Scan for the cell matching the given text and deliver its [X, Y] coordinate at center. 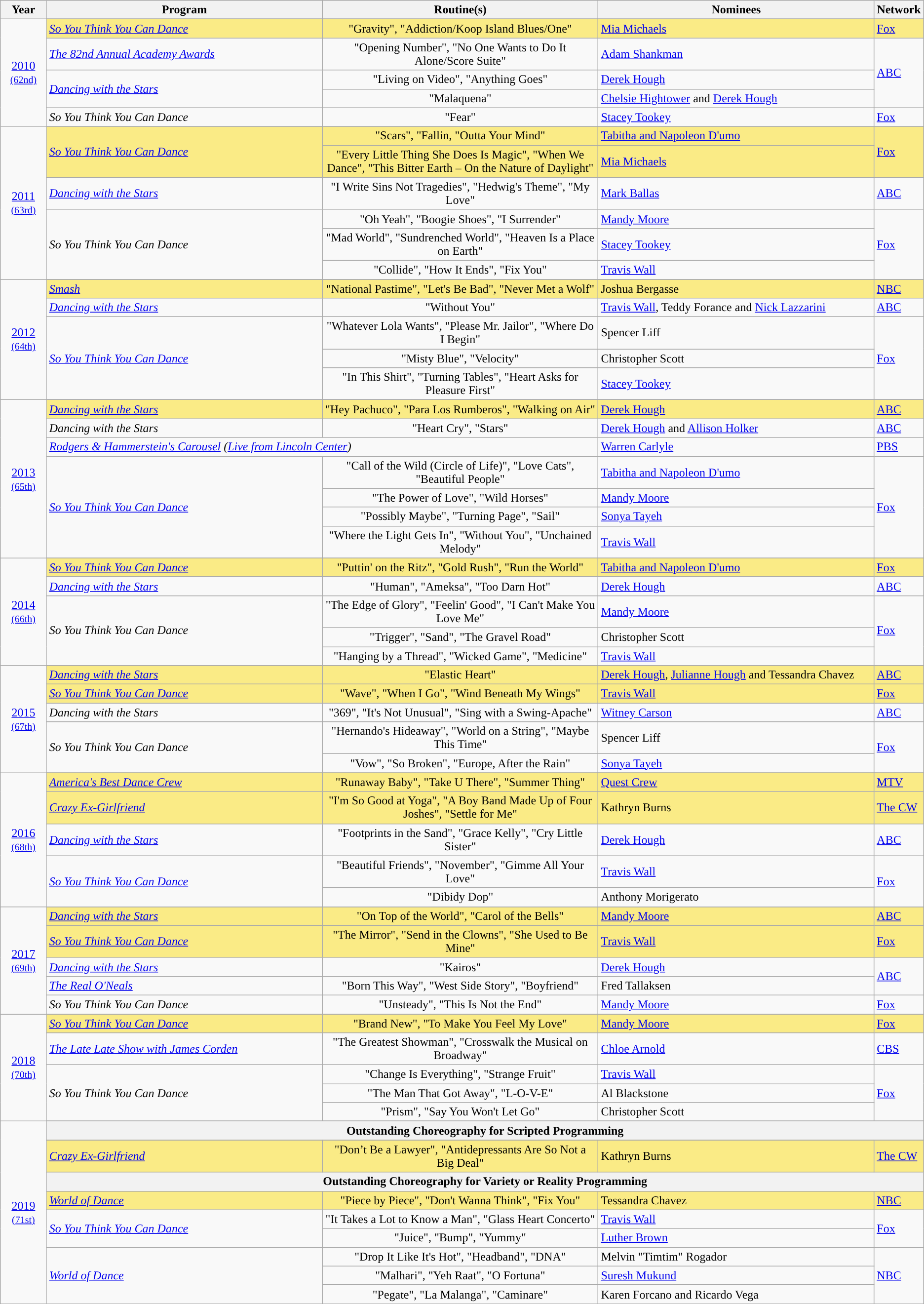
"In This Shirt", "Turning Tables", "Heart Asks for Pleasure First" [460, 384]
2010(62nd) [24, 73]
Joshua Bergasse [736, 289]
Network [899, 10]
The Late Late Show with James Corden [185, 1049]
"The Power of Love", "Wild Horses" [460, 498]
Anthony Morigerato [736, 897]
Quest Crew [736, 782]
"The Man That Got Away", "L-O-V-E" [460, 1093]
"Without You" [460, 308]
Derek Hough and Allison Holker [736, 428]
"It Takes a Lot to Know a Man", "Glass Heart Concerto" [460, 1219]
"Runaway Baby", "Take U There", "Summer Thing" [460, 782]
"Mad World", "Sundrenched World", "Heaven Is a Place on Earth" [460, 244]
"Hanging by a Thread", "Wicked Game", "Medicine" [460, 656]
Routine(s) [460, 10]
"Don’t Be a Lawyer", "Antidepressants Are So Not a Big Deal" [460, 1156]
"Heart Cry", "Stars" [460, 428]
Smash [185, 289]
"Born This Way", "West Side Story", "Boyfriend" [460, 986]
"Pegate", "La Malanga", "Caminare" [460, 1294]
"Prism", "Say You Won't Let Go" [460, 1112]
2015(67th) [24, 719]
2011(63rd) [24, 202]
Witney Carson [736, 712]
"Collide", "How It Ends", "Fix You" [460, 270]
"Kairos" [460, 967]
"On Top of the World", "Carol of the Bells" [460, 916]
"Gravity", "Addiction/Koop Island Blues/One" [460, 29]
"Every Little Thing She Does Is Magic", "When We Dance", "This Bitter Earth – On the Nature of Daylight" [460, 161]
Outstanding Choreography for Variety or Reality Programming [485, 1182]
"I'm So Good at Yoga", "A Boy Band Made Up of Four Joshes", "Settle for Me" [460, 808]
Chloe Arnold [736, 1049]
"Possibly Maybe", "Turning Page", "Sail" [460, 516]
Nominees [736, 10]
"The Greatest Showman", "Crosswalk the Musical on Broadway" [460, 1049]
"Juice", "Bump", "Yummy" [460, 1238]
"Brand New", "To Make You Feel My Love" [460, 1024]
"National Pastime", "Let's Be Bad", "Never Met a Wolf" [460, 289]
2017(69th) [24, 960]
The Real O'Neals [185, 986]
Melvin "Timtim" Rogador [736, 1257]
Karen Forcano and Ricardo Vega [736, 1294]
Luther Brown [736, 1238]
"Change Is Everything", "Strange Fruit" [460, 1074]
2019(71st) [24, 1213]
"Vow", "So Broken", "Europe, After the Rain" [460, 763]
Program [185, 10]
Fred Tallaksen [736, 986]
"Dibidy Dop" [460, 897]
America's Best Dance Crew [185, 782]
2018(70th) [24, 1067]
"Trigger", "Sand", "The Gravel Road" [460, 637]
Outstanding Choreography for Scripted Programming [485, 1131]
Al Blackstone [736, 1093]
2014(66th) [24, 611]
MTV [899, 782]
Rodgers & Hammerstein's Carousel (Live from Lincoln Center) [322, 447]
"Drop It Like It's Hot", "Headband", "DNA" [460, 1257]
"Call of the Wild (Circle of Life)", "Love Cats", "Beautiful People" [460, 472]
"Malhari", "Yeh Raat", "O Fortuna" [460, 1275]
"The Edge of Glory", "Feelin' Good", "I Can't Make You Love Me" [460, 611]
"I Write Sins Not Tragedies", "Hedwig's Theme", "My Love" [460, 194]
"369", "It's Not Unusual", "Sing with a Swing-Apache" [460, 712]
Adam Shankman [736, 54]
"Where the Light Gets In", "Without You", "Unchained Melody" [460, 542]
Derek Hough, Julianne Hough and Tessandra Chavez [736, 675]
"Footprints in the Sand", "Grace Kelly", "Cry Little Sister" [460, 839]
Travis Wall, Teddy Forance and Nick Lazzarini [736, 308]
"Living on Video", "Anything Goes" [460, 79]
"Oh Yeah", "Boogie Shoes", "I Surrender" [460, 219]
Suresh Mukund [736, 1275]
"Human", "Ameksa", "Too Darn Hot" [460, 586]
"Piece by Piece", "Don't Wanna Think", "Fix You" [460, 1200]
2013(65th) [24, 479]
Year [24, 10]
"Puttin' on the Ritz", "Gold Rush", "Run the World" [460, 567]
"The Mirror", "Send in the Clowns", "She Used to Be Mine" [460, 941]
"Misty Blue", "Velocity" [460, 358]
Mark Ballas [736, 194]
Chelsie Hightower and Derek Hough [736, 98]
"Fear" [460, 117]
CBS [899, 1049]
"Hernando's Hideaway", "World on a String", "Maybe This Time" [460, 738]
"Opening Number", "No One Wants to Do It Alone/Score Suite" [460, 54]
"Beautiful Friends", "November", "Gimme All Your Love" [460, 872]
"Wave", "When I Go", "Wind Beneath My Wings" [460, 694]
"Malaquena" [460, 98]
"Hey Pachuco", "Para Los Rumberos", "Walking on Air" [460, 409]
2012(64th) [24, 340]
"Unsteady", "This Is Not the End" [460, 1004]
"Scars", "Fallin, "Outta Your Mind" [460, 136]
PBS [899, 447]
Tessandra Chavez [736, 1200]
"Elastic Heart" [460, 675]
Warren Carlyle [736, 447]
"Whatever Lola Wants", "Please Mr. Jailor", "Where Do I Begin" [460, 333]
The 82nd Annual Academy Awards [185, 54]
2016(68th) [24, 839]
